Return the (X, Y) coordinate for the center point of the cell that contains the specified text.  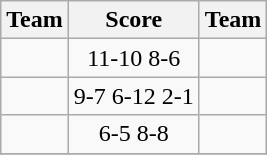
9-7 6-12 2-1 (134, 96)
11-10 8-6 (134, 58)
6-5 8-8 (134, 134)
Score (134, 20)
